From the cell containing the given text, extract its center point as (x, y) coordinate. 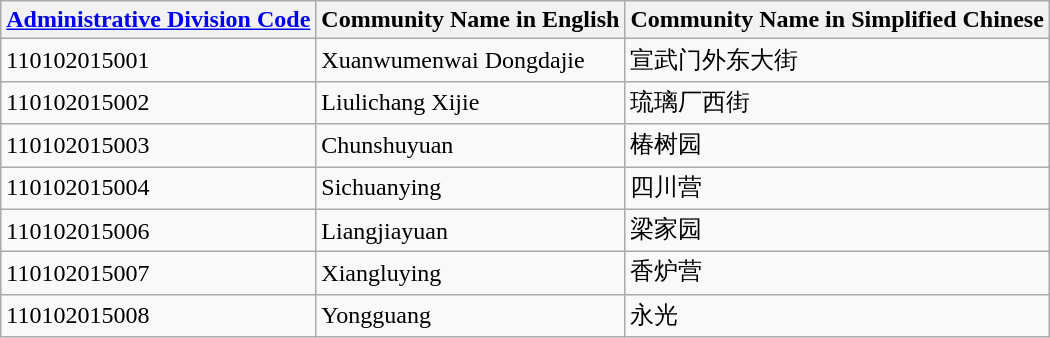
Community Name in English (470, 20)
Administrative Division Code (158, 20)
宣武门外东大街 (837, 60)
梁家园 (837, 230)
永光 (837, 316)
Community Name in Simplified Chinese (837, 20)
110102015001 (158, 60)
110102015003 (158, 146)
Sichuanying (470, 188)
Yongguang (470, 316)
香炉营 (837, 274)
Xiangluying (470, 274)
Liulichang Xijie (470, 102)
Chunshuyuan (470, 146)
Xuanwumenwai Dongdajie (470, 60)
四川营 (837, 188)
琉璃厂西街 (837, 102)
110102015008 (158, 316)
110102015006 (158, 230)
110102015007 (158, 274)
Liangjiayuan (470, 230)
110102015002 (158, 102)
椿树园 (837, 146)
110102015004 (158, 188)
